Extract the [x, y] coordinate from the center of the cell holding the provided text.  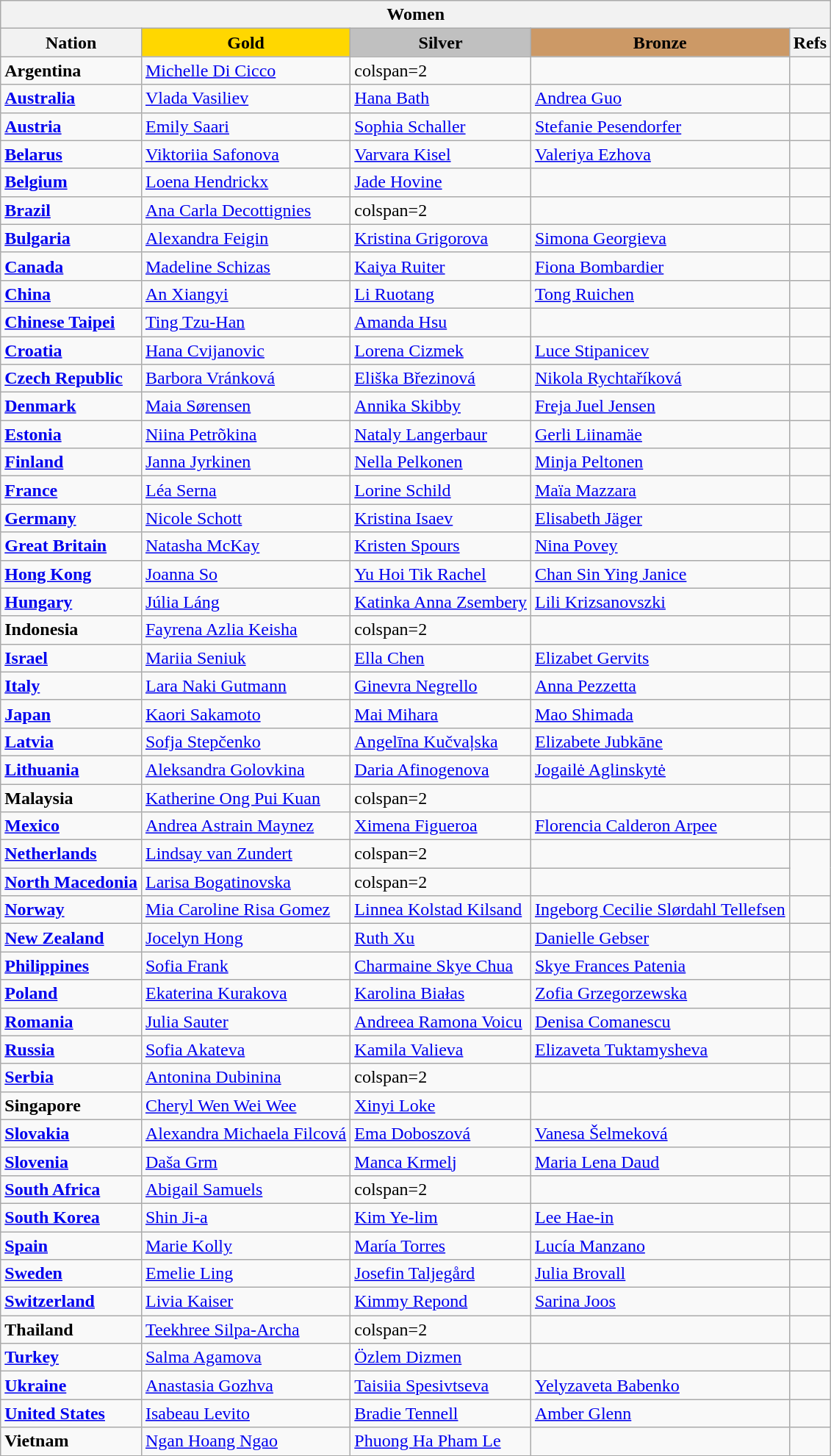
Zofia Grzegorzewska [660, 994]
Maia Sørensen [245, 406]
Lorena Cizmek [441, 351]
Marie Kolly [245, 1246]
Yu Hoi Tik Rachel [441, 574]
Norway [71, 910]
Hana Bath [441, 98]
Slovenia [71, 1161]
Czech Republic [71, 379]
Canada [71, 266]
Emily Saari [245, 126]
Taisiia Spesivtseva [441, 1385]
Netherlands [71, 854]
Özlem Dizmen [441, 1358]
Lucía Manzano [660, 1246]
Karolina Białas [441, 994]
South Korea [71, 1217]
Phuong Ha Pham Le [441, 1441]
Shin Ji-a [245, 1217]
Skye Frances Patenia [660, 966]
Varvara Kisel [441, 154]
Bulgaria [71, 238]
Ruth Xu [441, 938]
Manca Krmelj [441, 1161]
Niina Petrõkina [245, 434]
Philippines [71, 966]
Estonia [71, 434]
China [71, 294]
Romania [71, 1022]
Jade Hovine [441, 182]
Nicole Schott [245, 518]
Fiona Bombardier [660, 266]
Kaiya Ruiter [441, 266]
Elizaveta Tuktamysheva [660, 1050]
France [71, 490]
Kristen Spours [441, 546]
Ekaterina Kurakova [245, 994]
New Zealand [71, 938]
Italy [71, 686]
Japan [71, 714]
Elizabete Jubkāne [660, 742]
Women [416, 15]
Valeriya Ezhova [660, 154]
Andreea Ramona Voicu [441, 1022]
Mexico [71, 826]
Aleksandra Golovkina [245, 770]
Kamila Valieva [441, 1050]
Ingeborg Cecilie Slørdahl Tellefsen [660, 910]
Mariia Seniuk [245, 658]
Kim Ye-lim [441, 1217]
Kimmy Repond [441, 1302]
Luce Stipanicev [660, 351]
Ginevra Negrello [441, 686]
Annika Skibby [441, 406]
Ella Chen [441, 658]
Kristina Grigorova [441, 238]
Germany [71, 518]
Sofia Frank [245, 966]
Chinese Taipei [71, 322]
Isabeau Levito [245, 1413]
Andrea Astrain Maynez [245, 826]
An Xiangyi [245, 294]
Antonina Dubinina [245, 1077]
Hong Kong [71, 574]
Viktoriia Safonova [245, 154]
Kristina Isaev [441, 518]
Lorine Schild [441, 490]
Salma Agamova [245, 1358]
Denisa Comanescu [660, 1022]
Vanesa Šelmeková [660, 1133]
Bronze [660, 43]
Julia Brovall [660, 1274]
Freja Juel Jensen [660, 406]
Elisabeth Jäger [660, 518]
Josefin Taljegård [441, 1274]
Angelīna Kučvaļska [441, 742]
Mao Shimada [660, 714]
Ting Tzu-Han [245, 322]
Argentina [71, 71]
Danielle Gebser [660, 938]
Sophia Schaller [441, 126]
Malaysia [71, 797]
Michelle Di Cicco [245, 71]
Loena Hendrickx [245, 182]
Poland [71, 994]
Léa Serna [245, 490]
Sofja Stepčenko [245, 742]
Simona Georgieva [660, 238]
Brazil [71, 210]
Amanda Hsu [441, 322]
Chan Sin Ying Janice [660, 574]
Linnea Kolstad Kilsand [441, 910]
Amber Glenn [660, 1413]
Elizabet Gervits [660, 658]
Nation [71, 43]
Larisa Bogatinovska [245, 882]
Daša Grm [245, 1161]
Mia Caroline Risa Gomez [245, 910]
Gerli Liinamäe [660, 434]
North Macedonia [71, 882]
Alexandra Michaela Filcová [245, 1133]
Minja Peltonen [660, 462]
Croatia [71, 351]
Alexandra Feigin [245, 238]
Anastasia Gozhva [245, 1385]
Florencia Calderon Arpee [660, 826]
Australia [71, 98]
Vietnam [71, 1441]
Katinka Anna Zsembery [441, 602]
Ngan Hoang Ngao [245, 1441]
Thailand [71, 1330]
Li Ruotang [441, 294]
Emelie Ling [245, 1274]
Serbia [71, 1077]
Sarina Joos [660, 1302]
Nikola Rychtaříková [660, 379]
Denmark [71, 406]
Livia Kaiser [245, 1302]
Andrea Guo [660, 98]
Júlia Láng [245, 602]
Lara Naki Gutmann [245, 686]
United States [71, 1413]
Fayrena Azlia Keisha [245, 630]
Barbora Vránková [245, 379]
Hana Cvijanovic [245, 351]
Maïa Mazzara [660, 490]
Austria [71, 126]
Joanna So [245, 574]
Tong Ruichen [660, 294]
Cheryl Wen Wei Wee [245, 1105]
Vlada Vasiliev [245, 98]
Madeline Schizas [245, 266]
Natasha McKay [245, 546]
Ana Carla Decottignies [245, 210]
Ukraine [71, 1385]
Switzerland [71, 1302]
María Torres [441, 1246]
Stefanie Pesendorfer [660, 126]
Julia Sauter [245, 1022]
Xinyi Loke [441, 1105]
Silver [441, 43]
Nella Pelkonen [441, 462]
Turkey [71, 1358]
Jogailė Aglinskytė [660, 770]
Gold [245, 43]
Bradie Tennell [441, 1413]
Sweden [71, 1274]
Mai Mihara [441, 714]
Katherine Ong Pui Kuan [245, 797]
Sofia Akateva [245, 1050]
Eliška Březinová [441, 379]
Hungary [71, 602]
Belgium [71, 182]
Kaori Sakamoto [245, 714]
Ema Doboszová [441, 1133]
Finland [71, 462]
Daria Afinogenova [441, 770]
Israel [71, 658]
Lindsay van Zundert [245, 854]
Maria Lena Daud [660, 1161]
Refs [810, 43]
Jocelyn Hong [245, 938]
Singapore [71, 1105]
Nina Povey [660, 546]
South Africa [71, 1189]
Great Britain [71, 546]
Lee Hae-in [660, 1217]
Spain [71, 1246]
Nataly Langerbaur [441, 434]
Anna Pezzetta [660, 686]
Indonesia [71, 630]
Ximena Figueroa [441, 826]
Charmaine Skye Chua [441, 966]
Slovakia [71, 1133]
Janna Jyrkinen [245, 462]
Yelyzaveta Babenko [660, 1385]
Lili Krizsanovszki [660, 602]
Russia [71, 1050]
Lithuania [71, 770]
Teekhree Silpa-Archa [245, 1330]
Abigail Samuels [245, 1189]
Latvia [71, 742]
Belarus [71, 154]
